Provide the [X, Y] coordinate of the cell's center where the given text is located.  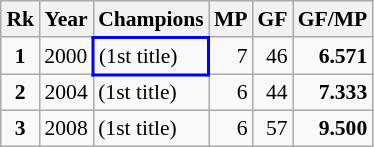
2004 [66, 93]
7 [231, 56]
9.500 [333, 129]
57 [273, 129]
GF [273, 19]
Rk [20, 19]
7.333 [333, 93]
GF/MP [333, 19]
3 [20, 129]
46 [273, 56]
2000 [66, 56]
1 [20, 56]
2 [20, 93]
MP [231, 19]
Year [66, 19]
Champions [151, 19]
44 [273, 93]
6.571 [333, 56]
2008 [66, 129]
